Detect which cell encompasses the target text, then output its [X, Y] center coordinate. 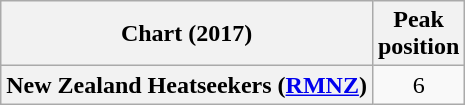
6 [418, 85]
Peak position [418, 34]
Chart (2017) [187, 34]
New Zealand Heatseekers (RMNZ) [187, 85]
